Find where the given text appears and provide that cell's center as [X, Y] coordinate. 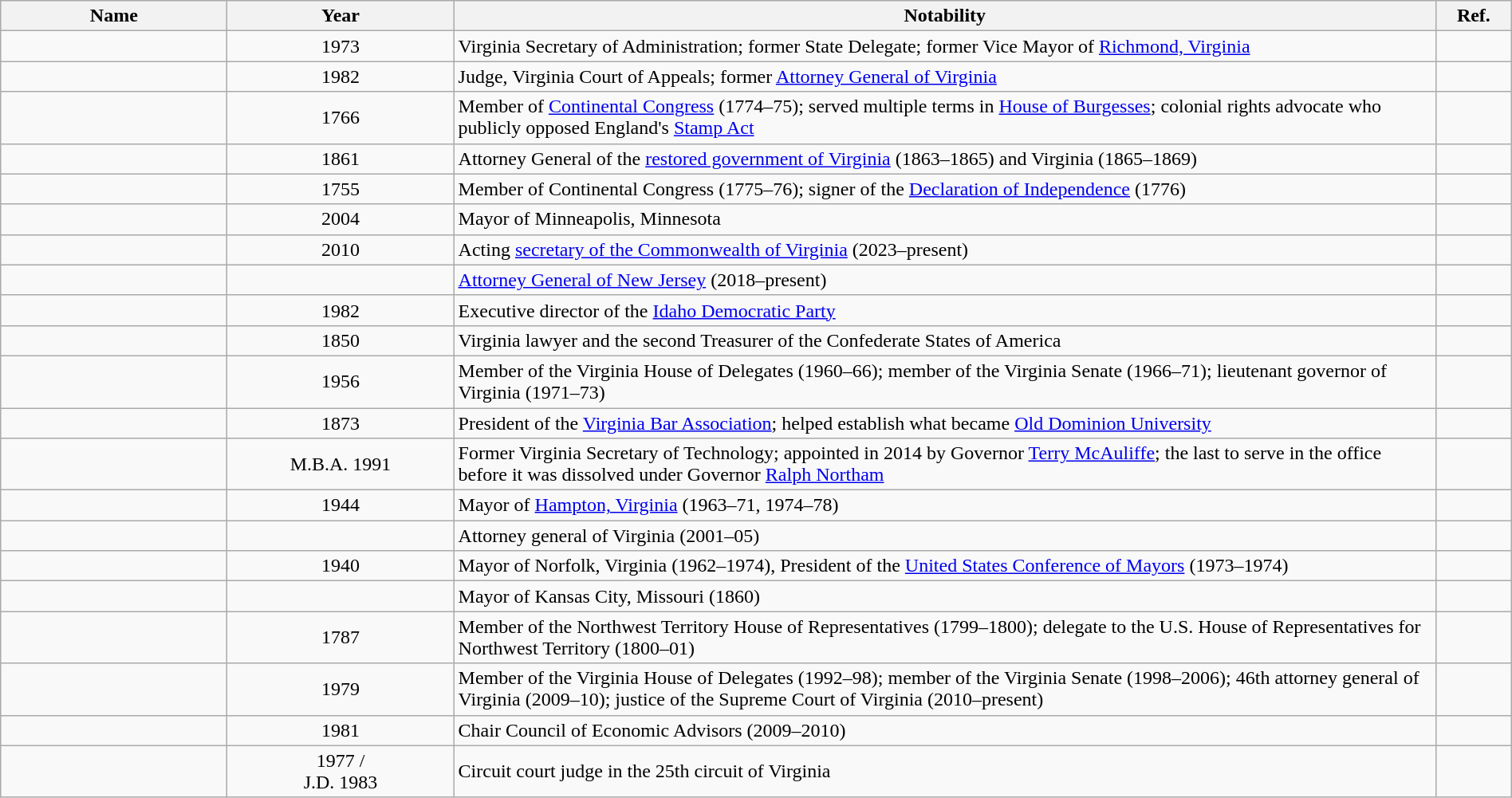
Attorney General of the restored government of Virginia (1863–1865) and Virginia (1865–1869) [944, 159]
Virginia Secretary of Administration; former State Delegate; former Vice Mayor of Richmond, Virginia [944, 46]
Judge, Virginia Court of Appeals; former Attorney General of Virginia [944, 77]
Acting secretary of the Commonwealth of Virginia (2023–present) [944, 250]
1755 [341, 189]
Year [341, 16]
Mayor of Norfolk, Virginia (1962–1974), President of the United States Conference of Mayors (1973–1974) [944, 566]
President of the Virginia Bar Association; helped establish what became Old Dominion University [944, 423]
Mayor of Minneapolis, Minnesota [944, 219]
1973 [341, 46]
M.B.A. 1991 [341, 464]
2004 [341, 219]
1873 [341, 423]
Virginia lawyer and the second Treasurer of the Confederate States of America [944, 340]
1956 [341, 381]
1979 [341, 689]
Mayor of Hampton, Virginia (1963–71, 1974–78) [944, 505]
Name [114, 16]
1787 [341, 638]
Member of the Virginia House of Delegates (1960–66); member of the Virginia Senate (1966–71); lieutenant governor of Virginia (1971–73) [944, 381]
1944 [341, 505]
1977 /J.D. 1983 [341, 772]
1766 [341, 118]
1850 [341, 340]
Executive director of the Idaho Democratic Party [944, 310]
Ref. [1474, 16]
2010 [341, 250]
Notability [944, 16]
Member of Continental Congress (1775–76); signer of the Declaration of Independence (1776) [944, 189]
1940 [341, 566]
1861 [341, 159]
Circuit court judge in the 25th circuit of Virginia [944, 772]
Attorney general of Virginia (2001–05) [944, 536]
Attorney General of New Jersey (2018–present) [944, 280]
Mayor of Kansas City, Missouri (1860) [944, 596]
Chair Council of Economic Advisors (2009–2010) [944, 730]
1981 [341, 730]
